Find where the given text appears and provide that cell's center as (x, y) coordinate. 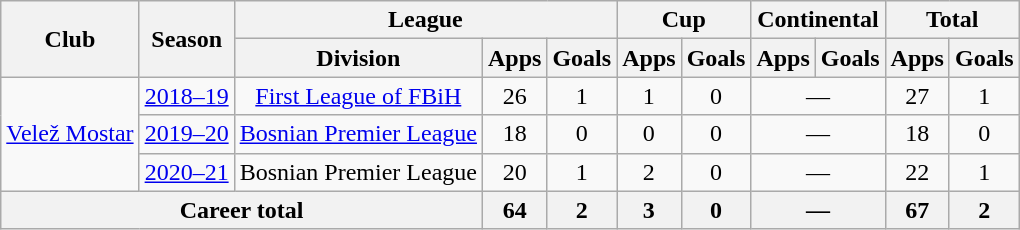
Season (186, 39)
26 (514, 96)
20 (514, 172)
Division (358, 58)
Cup (684, 20)
Total (952, 20)
First League of FBiH (358, 96)
22 (917, 172)
Club (70, 39)
League (425, 20)
Velež Mostar (70, 134)
27 (917, 96)
Career total (242, 210)
3 (649, 210)
2018–19 (186, 96)
67 (917, 210)
Continental (818, 20)
64 (514, 210)
2020–21 (186, 172)
2019–20 (186, 134)
